Scan for the cell matching the given text and deliver its [X, Y] coordinate at center. 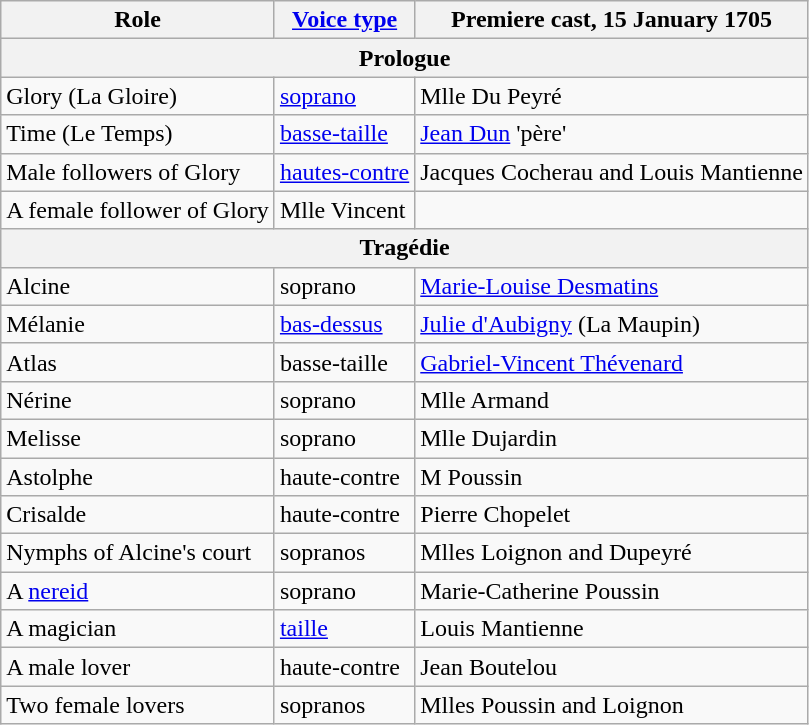
Melisse [138, 438]
Louis Mantienne [612, 629]
Marie-Louise Desmatins [612, 286]
Voice type [344, 20]
Role [138, 20]
Astolphe [138, 477]
Mlles Poussin and Loignon [612, 705]
Julie d'Aubigny (La Maupin) [612, 324]
A magician [138, 629]
Prologue [405, 58]
Glory (La Gloire) [138, 96]
Nérine [138, 400]
Jean Dun 'père' [612, 134]
A male lover [138, 667]
Mélanie [138, 324]
Two female lovers [138, 705]
Premiere cast, 15 January 1705 [612, 20]
Mlle Du Peyré [612, 96]
hautes-contre [344, 172]
Gabriel-Vincent Thévenard [612, 362]
Crisalde [138, 515]
Pierre Chopelet [612, 515]
Mlle Dujardin [612, 438]
Atlas [138, 362]
Alcine [138, 286]
Mlle Vincent [344, 210]
Jean Boutelou [612, 667]
taille [344, 629]
A female follower of Glory [138, 210]
Mlles Loignon and Dupeyré [612, 553]
Time (Le Temps) [138, 134]
A nereid [138, 591]
Marie-Catherine Poussin [612, 591]
Nymphs of Alcine's court [138, 553]
M Poussin [612, 477]
Male followers of Glory [138, 172]
Mlle Armand [612, 400]
bas-dessus [344, 324]
Tragédie [405, 248]
Jacques Cocherau and Louis Mantienne [612, 172]
